Provide the (x, y) coordinate of the cell's center where the given text is located.  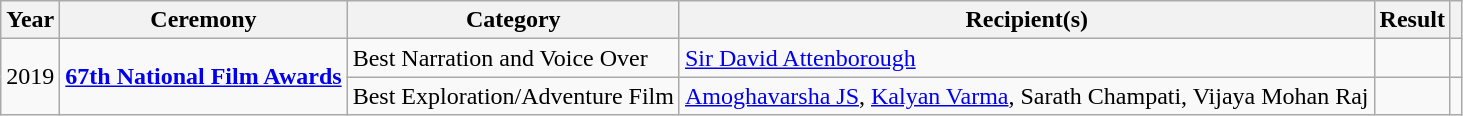
Sir David Attenborough (1026, 58)
Best Exploration/Adventure Film (513, 96)
2019 (30, 77)
Best Narration and Voice Over (513, 58)
67th National Film Awards (204, 77)
Year (30, 20)
Ceremony (204, 20)
Category (513, 20)
Result (1412, 20)
Recipient(s) (1026, 20)
Amoghavarsha JS, Kalyan Varma, Sarath Champati, Vijaya Mohan Raj (1026, 96)
